Detect which cell encompasses the target text, then output its [X, Y] center coordinate. 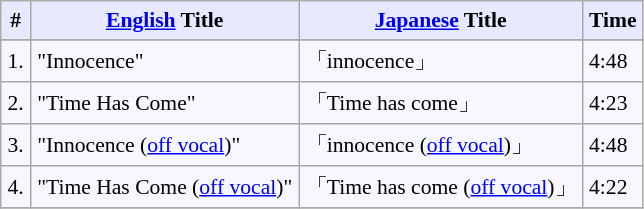
"Innocence" [164, 61]
4:23 [612, 103]
"Time Has Come (off vocal)" [164, 187]
2. [16, 103]
「innocence (off vocal)」 [440, 145]
3. [16, 145]
# [16, 20]
1. [16, 61]
「Time has come」 [440, 103]
English Title [164, 20]
4. [16, 187]
「Time has come (off vocal)」 [440, 187]
Japanese Title [440, 20]
Time [612, 20]
4:22 [612, 187]
"Innocence (off vocal)" [164, 145]
「innocence」 [440, 61]
"Time Has Come" [164, 103]
